Output the (x, y) coordinate of the center of the cell containing the given text.  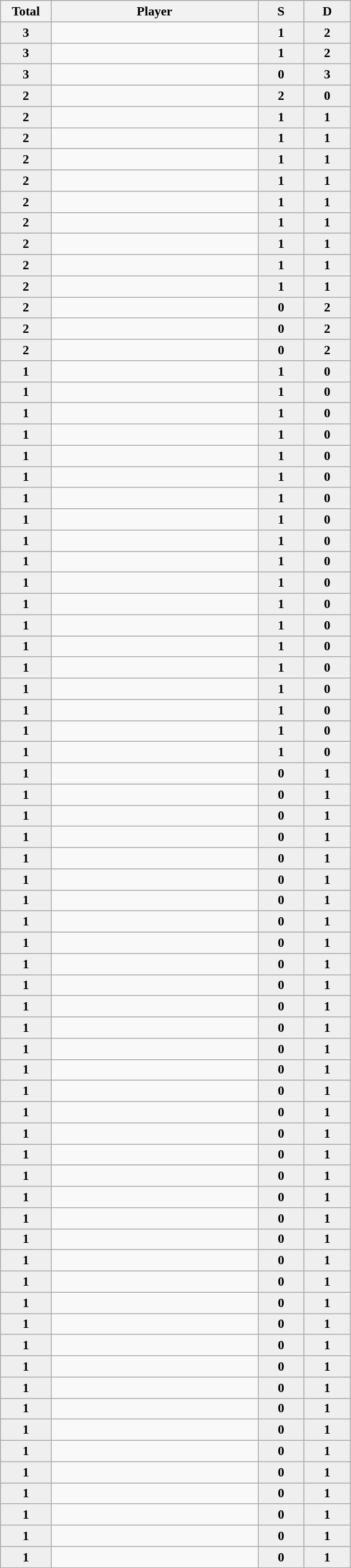
Player (155, 11)
Total (26, 11)
S (281, 11)
D (327, 11)
